Scan for the cell matching the given text and deliver its (x, y) coordinate at center. 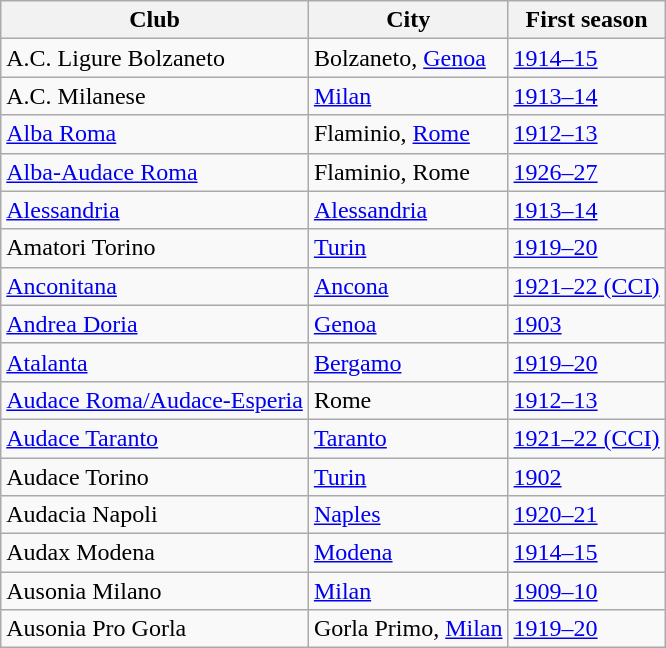
Taranto (408, 438)
Ausonia Pro Gorla (155, 629)
A.C. Ligure Bolzaneto (155, 58)
Genoa (408, 324)
Ausonia Milano (155, 591)
Audax Modena (155, 553)
Audace Roma/Audace-Esperia (155, 400)
1902 (586, 477)
Gorla Primo, Milan (408, 629)
Rome (408, 400)
1909–10 (586, 591)
Alba Roma (155, 134)
Club (155, 20)
Atalanta (155, 362)
A.C. Milanese (155, 96)
1903 (586, 324)
First season (586, 20)
Amatori Torino (155, 248)
Modena (408, 553)
Audace Taranto (155, 438)
Bergamo (408, 362)
Audacia Napoli (155, 515)
Alba-Audace Roma (155, 172)
Andrea Doria (155, 324)
Ancona (408, 286)
Bolzaneto, Genoa (408, 58)
Naples (408, 515)
1926–27 (586, 172)
City (408, 20)
1920–21 (586, 515)
Anconitana (155, 286)
Audace Torino (155, 477)
